Extract the [X, Y] coordinate from the center of the cell holding the provided text.  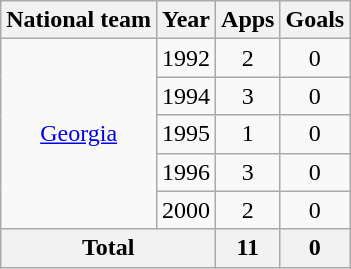
Total [108, 248]
National team [79, 20]
1 [248, 134]
1992 [186, 58]
1995 [186, 134]
11 [248, 248]
1996 [186, 172]
1994 [186, 96]
2000 [186, 210]
Georgia [79, 134]
Goals [315, 20]
Apps [248, 20]
Year [186, 20]
